Determine the [x, y] coordinate at the center of the cell enclosing the given text.  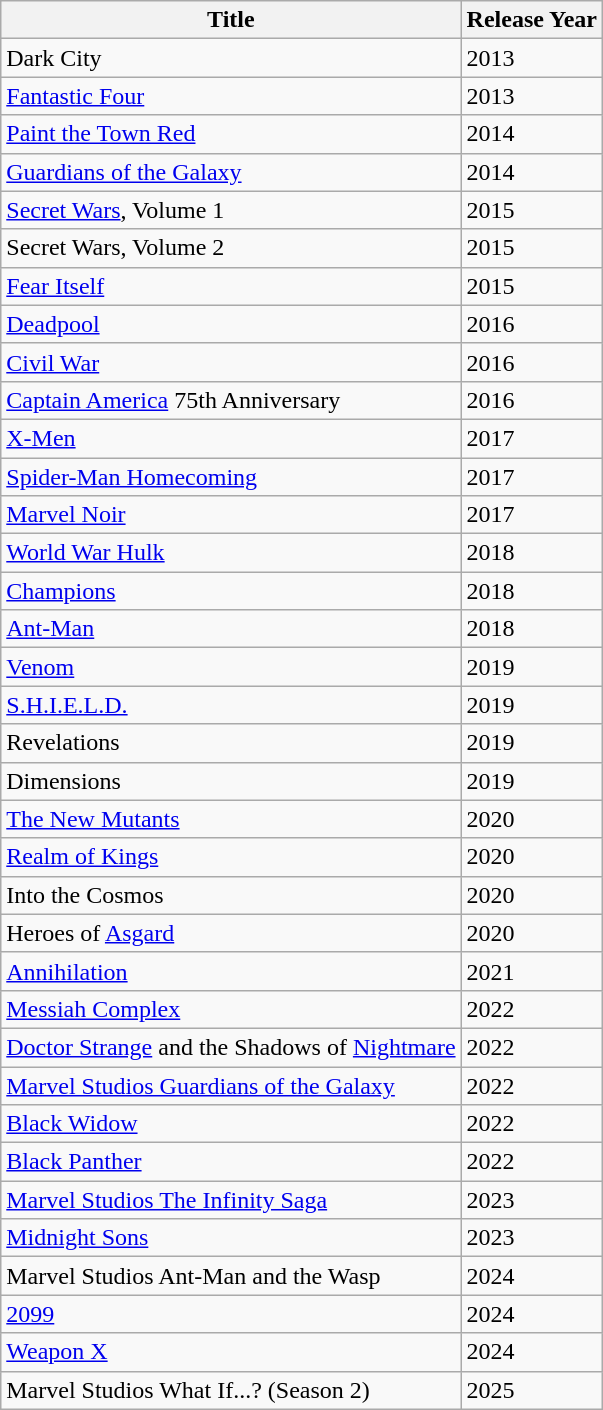
Fantastic Four [231, 96]
Annihilation [231, 971]
Marvel Studios Ant-Man and the Wasp [231, 1276]
Dimensions [231, 781]
2025 [532, 1390]
2021 [532, 971]
Marvel Studios Guardians of the Galaxy [231, 1085]
X-Men [231, 438]
World War Hulk [231, 553]
Paint the Town Red [231, 134]
Marvel Studios What If...? (Season 2) [231, 1390]
S.H.I.E.L.D. [231, 705]
Messiah Complex [231, 1009]
Fear Itself [231, 286]
Ant-Man [231, 629]
Into the Cosmos [231, 895]
Black Widow [231, 1124]
Venom [231, 667]
Title [231, 20]
2099 [231, 1314]
Spider-Man Homecoming [231, 477]
Release Year [532, 20]
Midnight Sons [231, 1238]
Guardians of the Galaxy [231, 172]
Realm of Kings [231, 857]
Secret Wars, Volume 1 [231, 210]
Black Panther [231, 1162]
Dark City [231, 58]
Champions [231, 591]
Civil War [231, 362]
Doctor Strange and the Shadows of Nightmare [231, 1047]
Captain America 75th Anniversary [231, 400]
Marvel Noir [231, 515]
Marvel Studios The Infinity Saga [231, 1200]
Deadpool [231, 324]
Secret Wars, Volume 2 [231, 248]
Weapon X [231, 1352]
Heroes of Asgard [231, 933]
The New Mutants [231, 819]
Revelations [231, 743]
